Capture the cell that displays the provided text and extract its (X, Y) central coordinate. 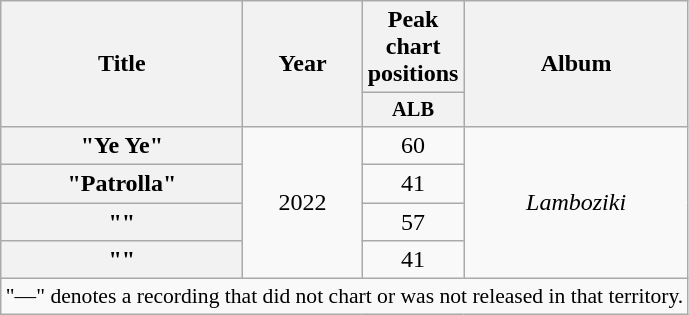
"—" denotes a recording that did not chart or was not released in that territory. (345, 297)
2022 (302, 202)
Album (576, 64)
60 (413, 145)
Peakchartpositions (413, 47)
Year (302, 64)
Lamboziki (576, 202)
"Ye Ye" (122, 145)
ALB (413, 110)
57 (413, 222)
Title (122, 64)
"Patrolla" (122, 184)
